Search for the cell housing the specified text and yield its (x, y) center coordinate. 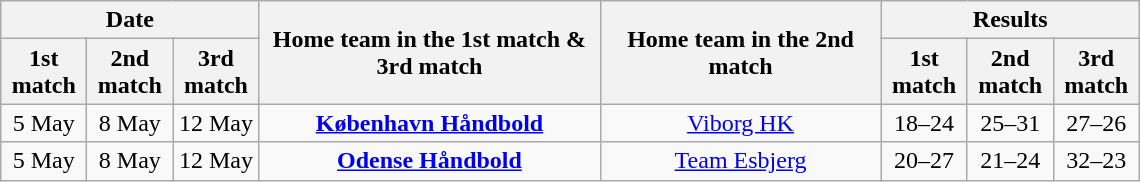
Odense Håndbold (430, 161)
Team Esbjerg (740, 161)
32–23 (1096, 161)
27–26 (1096, 123)
25–31 (1010, 123)
København Håndbold (430, 123)
18–24 (924, 123)
20–27 (924, 161)
21–24 (1010, 161)
Results (1010, 20)
Home team in the 1st match & 3rd match (430, 52)
Viborg HK (740, 123)
Date (130, 20)
Home team in the 2nd match (740, 52)
